From the cell containing the given text, extract its center point as (x, y) coordinate. 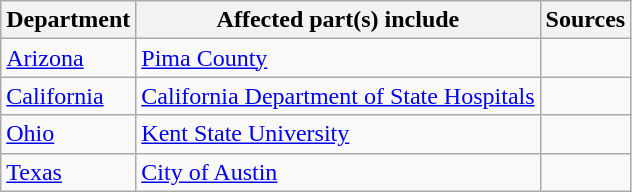
Kent State University (338, 134)
Ohio (68, 134)
City of Austin (338, 172)
Pima County (338, 58)
California Department of State Hospitals (338, 96)
Department (68, 20)
California (68, 96)
Sources (586, 20)
Affected part(s) include (338, 20)
Texas (68, 172)
Arizona (68, 58)
